Search for the cell housing the specified text and yield its (x, y) center coordinate. 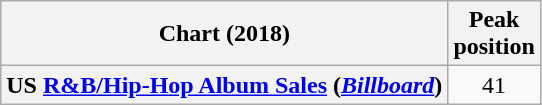
US R&B/Hip-Hop Album Sales (Billboard) (224, 85)
Peakposition (494, 34)
41 (494, 85)
Chart (2018) (224, 34)
